Find where the given text appears and provide that cell's center as [x, y] coordinate. 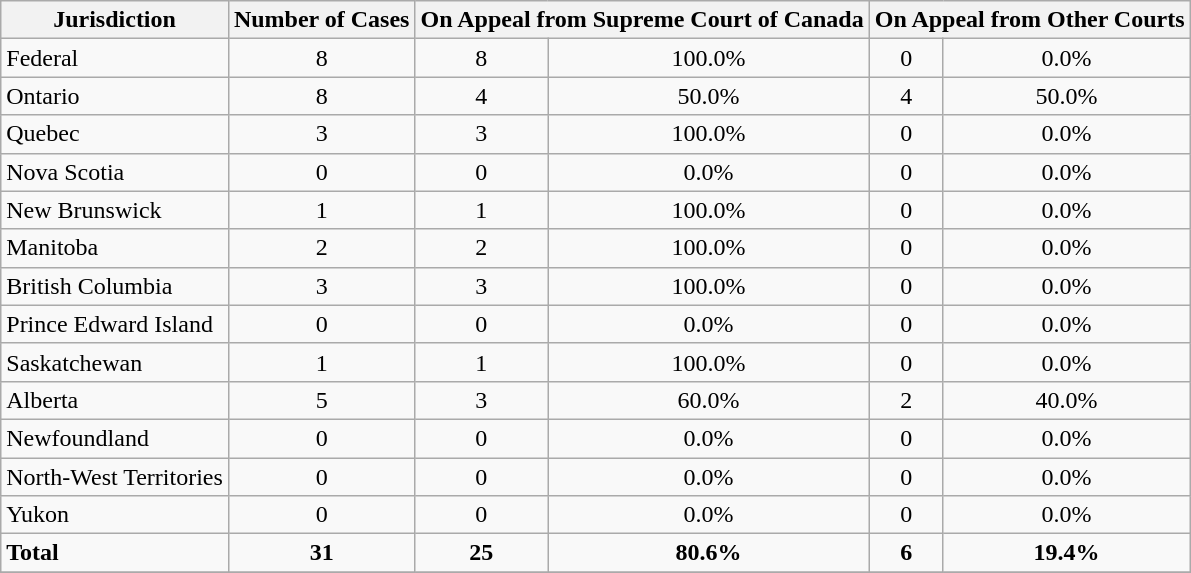
5 [322, 400]
North-West Territories [115, 477]
Newfoundland [115, 438]
Quebec [115, 134]
40.0% [1066, 400]
Jurisdiction [115, 20]
Yukon [115, 515]
New Brunswick [115, 210]
31 [322, 553]
6 [906, 553]
25 [482, 553]
Total [115, 553]
Number of Cases [322, 20]
60.0% [709, 400]
Alberta [115, 400]
Nova Scotia [115, 172]
Saskatchewan [115, 362]
Ontario [115, 96]
80.6% [709, 553]
British Columbia [115, 286]
On Appeal from Supreme Court of Canada [642, 20]
On Appeal from Other Courts [1030, 20]
Manitoba [115, 248]
Prince Edward Island [115, 324]
19.4% [1066, 553]
Federal [115, 58]
